Return the [X, Y] coordinate for the center point of the cell that contains the specified text.  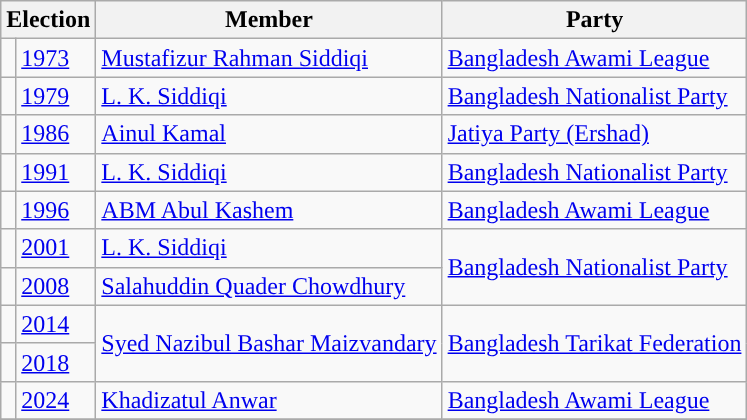
1973 [56, 58]
2018 [56, 362]
2024 [56, 400]
Party [594, 20]
Syed Nazibul Bashar Maizvandary [269, 343]
1986 [56, 134]
Member [269, 20]
2008 [56, 286]
2014 [56, 324]
Salahuddin Quader Chowdhury [269, 286]
Mustafizur Rahman Siddiqi [269, 58]
2001 [56, 248]
Ainul Kamal [269, 134]
Election [48, 20]
ABM Abul Kashem [269, 210]
Bangladesh Tarikat Federation [594, 343]
1996 [56, 210]
Jatiya Party (Ershad) [594, 134]
1979 [56, 96]
1991 [56, 172]
Khadizatul Anwar [269, 400]
